From the cell containing the given text, extract its center point as [X, Y] coordinate. 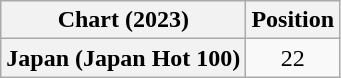
Position [293, 20]
Japan (Japan Hot 100) [124, 58]
Chart (2023) [124, 20]
22 [293, 58]
